Pinpoint the cell where the given text exists, returning its [x, y] midpoint coordinate. 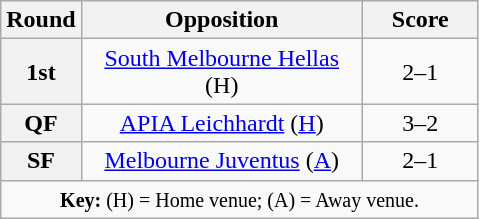
APIA Leichhardt (H) [222, 123]
Key: (H) = Home venue; (A) = Away venue. [240, 199]
QF [41, 123]
SF [41, 161]
3–2 [420, 123]
Melbourne Juventus (A) [222, 161]
Round [41, 20]
1st [41, 72]
Score [420, 20]
South Melbourne Hellas (H) [222, 72]
Opposition [222, 20]
